Determine the [X, Y] coordinate at the center of the cell enclosing the given text.  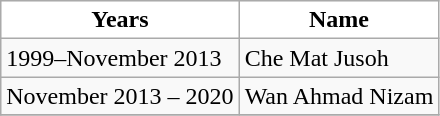
Years [120, 20]
Che Mat Jusoh [339, 58]
Name [339, 20]
1999–November 2013 [120, 58]
Wan Ahmad Nizam [339, 96]
November 2013 – 2020 [120, 96]
